Determine the [x, y] coordinate at the center of the cell enclosing the given text.  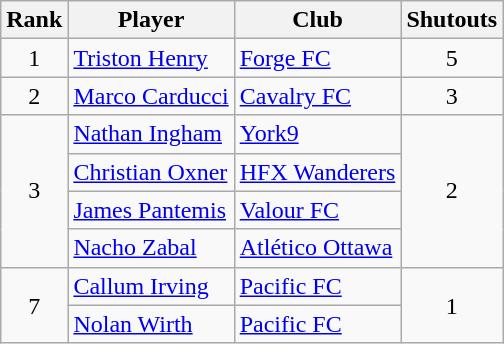
HFX Wanderers [318, 172]
Rank [34, 20]
Triston Henry [151, 58]
Valour FC [318, 210]
Cavalry FC [318, 96]
Nathan Ingham [151, 134]
Club [318, 20]
Nacho Zabal [151, 248]
James Pantemis [151, 210]
5 [452, 58]
Nolan Wirth [151, 324]
Shutouts [452, 20]
Player [151, 20]
Marco Carducci [151, 96]
Callum Irving [151, 286]
7 [34, 305]
Christian Oxner [151, 172]
Forge FC [318, 58]
Atlético Ottawa [318, 248]
York9 [318, 134]
